Locate the cell with the specified text and output its (X, Y) center coordinate. 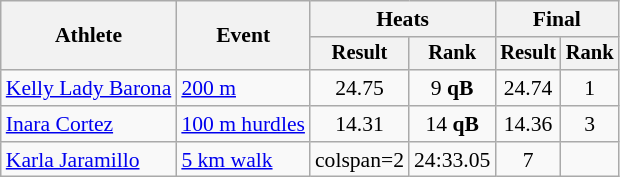
14.36 (528, 124)
24.75 (360, 88)
200 m (243, 88)
14 qB (452, 124)
Final (556, 19)
Athlete (89, 36)
14.31 (360, 124)
Inara Cortez (89, 124)
9 qB (452, 88)
1 (590, 88)
24.74 (528, 88)
3 (590, 124)
Kelly Lady Barona (89, 88)
Heats (402, 19)
100 m hurdles (243, 124)
Event (243, 36)
